Scan for the cell matching the given text and deliver its (x, y) coordinate at center. 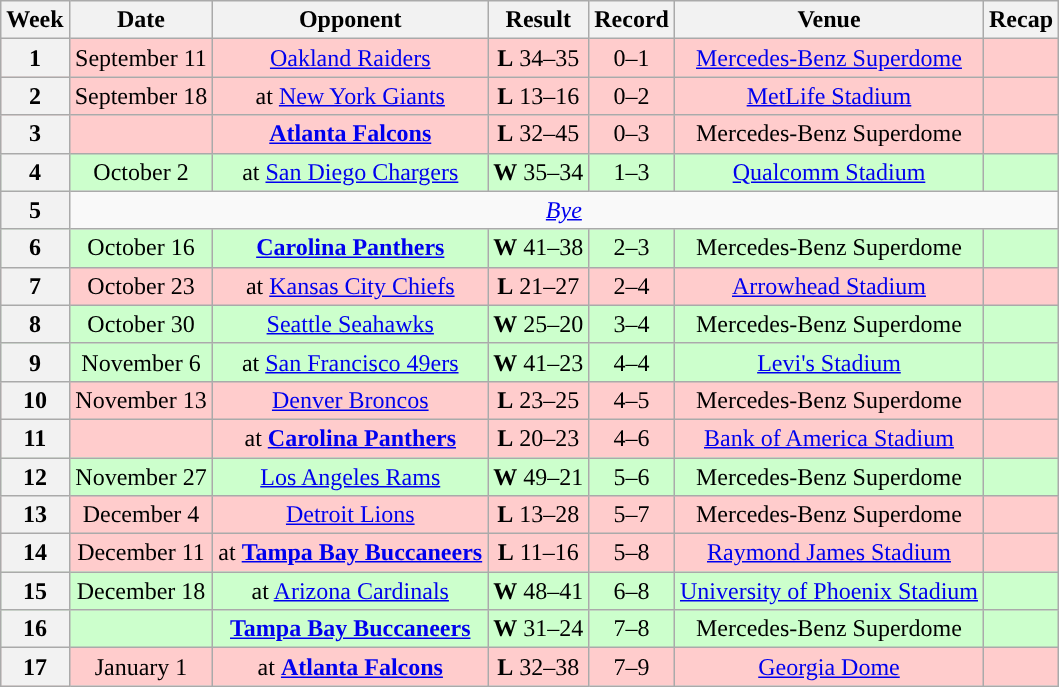
4 (35, 172)
4–5 (632, 400)
November 6 (141, 362)
7–8 (632, 629)
Detroit Lions (350, 515)
16 (35, 629)
11 (35, 438)
W 41–23 (538, 362)
12 (35, 477)
Levi's Stadium (828, 362)
17 (35, 667)
3 (35, 134)
Tampa Bay Buccaneers (350, 629)
0–1 (632, 58)
L 20–23 (538, 438)
September 11 (141, 58)
0–2 (632, 96)
1–3 (632, 172)
at Atlanta Falcons (350, 667)
at San Francisco 49ers (350, 362)
Qualcomm Stadium (828, 172)
14 (35, 553)
Carolina Panthers (350, 248)
6–8 (632, 591)
10 (35, 400)
3–4 (632, 324)
at San Diego Chargers (350, 172)
5 (35, 210)
Bye (564, 210)
5–8 (632, 553)
Recap (1022, 20)
Record (632, 20)
5–6 (632, 477)
W 35–34 (538, 172)
0–3 (632, 134)
Denver Broncos (350, 400)
5–7 (632, 515)
December 11 (141, 553)
8 (35, 324)
Raymond James Stadium (828, 553)
2–4 (632, 286)
at Kansas City Chiefs (350, 286)
November 27 (141, 477)
7–9 (632, 667)
October 16 (141, 248)
Georgia Dome (828, 667)
L 11–16 (538, 553)
W 41–38 (538, 248)
W 49–21 (538, 477)
L 23–25 (538, 400)
2 (35, 96)
Opponent (350, 20)
Oakland Raiders (350, 58)
September 18 (141, 96)
at Carolina Panthers (350, 438)
Result (538, 20)
at Tampa Bay Buccaneers (350, 553)
L 34–35 (538, 58)
L 32–38 (538, 667)
January 1 (141, 667)
December 18 (141, 591)
W 31–24 (538, 629)
2–3 (632, 248)
Date (141, 20)
L 13–28 (538, 515)
Atlanta Falcons (350, 134)
November 13 (141, 400)
Seattle Seahawks (350, 324)
Week (35, 20)
L 13–16 (538, 96)
9 (35, 362)
W 48–41 (538, 591)
6 (35, 248)
4–6 (632, 438)
October 2 (141, 172)
15 (35, 591)
October 23 (141, 286)
L 21–27 (538, 286)
Venue (828, 20)
Arrowhead Stadium (828, 286)
Bank of America Stadium (828, 438)
L 32–45 (538, 134)
Los Angeles Rams (350, 477)
MetLife Stadium (828, 96)
W 25–20 (538, 324)
13 (35, 515)
1 (35, 58)
4–4 (632, 362)
7 (35, 286)
October 30 (141, 324)
at Arizona Cardinals (350, 591)
University of Phoenix Stadium (828, 591)
at New York Giants (350, 96)
December 4 (141, 515)
